Identify which cell holds the provided text, then report its (x, y) central coordinate. 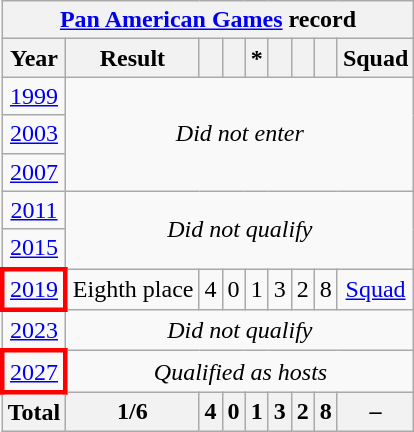
1999 (34, 96)
2015 (34, 249)
– (375, 412)
2007 (34, 172)
2003 (34, 134)
Did not enter (240, 134)
Year (34, 58)
2027 (34, 372)
* (256, 58)
Total (34, 412)
Pan American Games record (208, 20)
Eighth place (132, 290)
Qualified as hosts (240, 372)
Result (132, 58)
2019 (34, 290)
2023 (34, 330)
1/6 (132, 412)
2011 (34, 210)
